Return the [x, y] coordinate for the center point of the cell that contains the specified text.  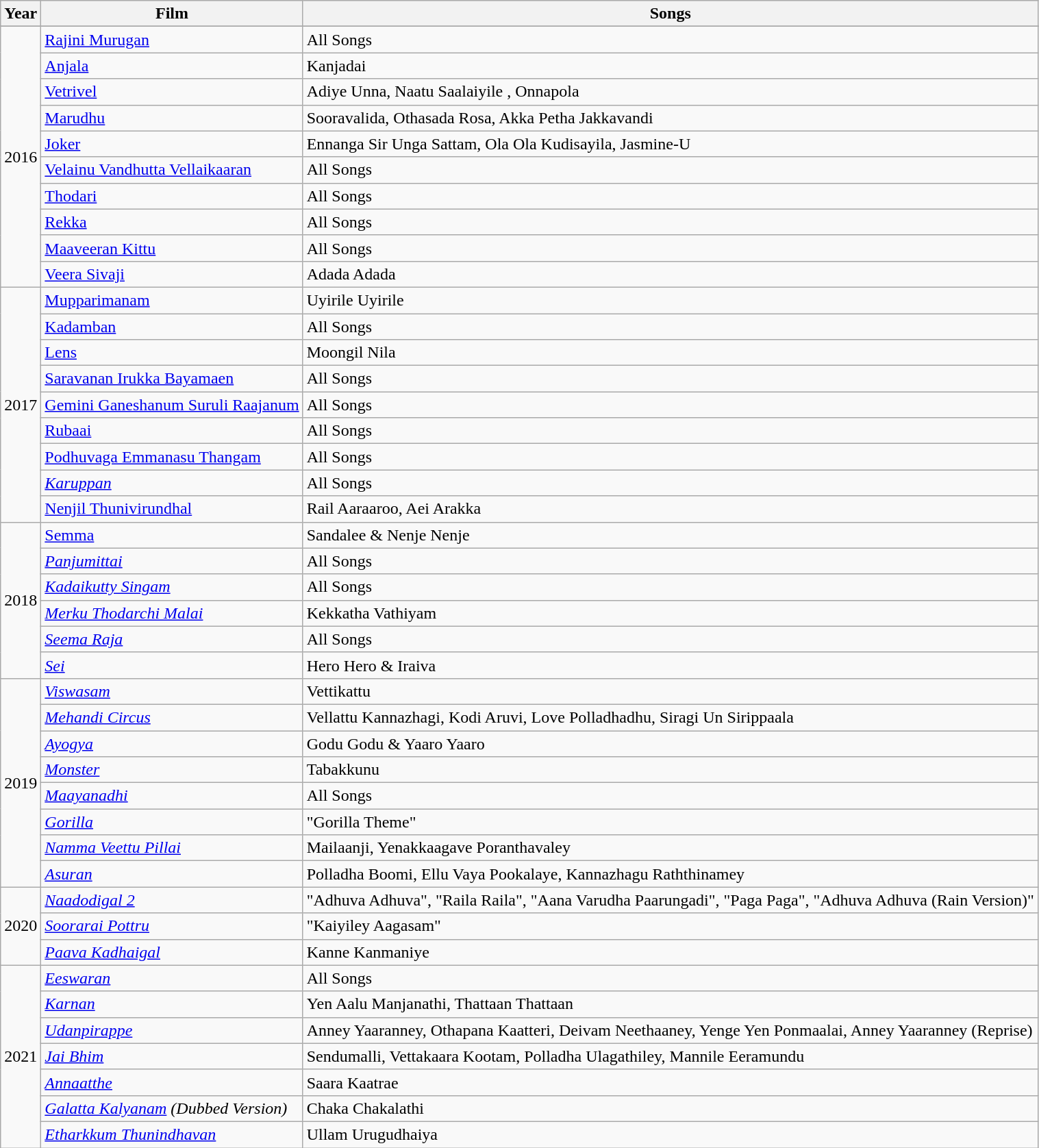
Viswasam [172, 691]
Sooravalida, Othasada Rosa, Akka Petha Jakkavandi [670, 118]
Uyirile Uyirile [670, 300]
Maaveeran Kittu [172, 248]
Eeswaran [172, 978]
Kadamban [172, 327]
Godu Godu & Yaaro Yaaro [670, 743]
Sendumalli, Vettakaara Kootam, Polladha Ulagathiley, Mannile Eeramundu [670, 1056]
Rail Aaraaroo, Aei Arakka [670, 509]
Paava Kadhaigal [172, 952]
Udanpirappe [172, 1030]
2021 [21, 1056]
Thodari [172, 196]
Tabakkunu [670, 770]
Vellattu Kannazhagi, Kodi Aruvi, Love Polladhadhu, Siragi Un Sirippaala [670, 717]
Rajini Murugan [172, 40]
Naadodigal 2 [172, 900]
Mehandi Circus [172, 717]
Jai Bhim [172, 1056]
2016 [21, 158]
Semma [172, 535]
Year [21, 14]
Gemini Ganeshanum Suruli Raajanum [172, 405]
Sei [172, 665]
2017 [21, 404]
Joker [172, 144]
Sandalee & Nenje Nenje [670, 535]
Marudhu [172, 118]
Maayanadhi [172, 796]
2018 [21, 600]
Anney Yaaranney, Othapana Kaatteri, Deivam Neethaaney, Yenge Yen Ponmaalai, Anney Yaaranney (Reprise) [670, 1030]
Galatta Kalyanam (Dubbed Version) [172, 1108]
Moongil Nila [670, 353]
Podhuvaga Emmanasu Thangam [172, 457]
Nenjil Thunivirundhal [172, 509]
Velainu Vandhutta Vellaikaaran [172, 170]
Songs [670, 14]
Saravanan Irukka Bayamaen [172, 379]
Merku Thodarchi Malai [172, 613]
Karnan [172, 1004]
Veera Sivaji [172, 274]
2020 [21, 926]
Saara Kaatrae [670, 1082]
Lens [172, 353]
Film [172, 14]
"Gorilla Theme" [670, 822]
"Adhuva Adhuva", "Raila Raila", "Aana Varudha Paarungadi", "Paga Paga", "Adhuva Adhuva (Rain Version)" [670, 900]
Soorarai Pottru [172, 926]
Monster [172, 770]
Ennanga Sir Unga Sattam, Ola Ola Kudisayila, Jasmine-U [670, 144]
Rekka [172, 222]
Etharkkum Thunindhavan [172, 1134]
Anjala [172, 66]
Gorilla [172, 822]
"Kaiyiley Aagasam" [670, 926]
Kanjadai [670, 66]
Adiye Unna, Naatu Saalaiyile , Onnapola [670, 92]
Panjumittai [172, 561]
Mupparimanam [172, 300]
Chaka Chakalathi [670, 1108]
Annaatthe [172, 1082]
Rubaai [172, 431]
Ayogya [172, 743]
Yen Aalu Manjanathi, Thattaan Thattaan [670, 1004]
Ullam Urugudhaiya [670, 1134]
Vetrivel [172, 92]
Polladha Boomi, Ellu Vaya Pookalaye, Kannazhagu Raththinamey [670, 874]
Asuran [172, 874]
Karuppan [172, 483]
2019 [21, 782]
Hero Hero & Iraiva [670, 665]
Seema Raja [172, 639]
Mailaanji, Yenakkaagave Poranthavaley [670, 848]
Kekkatha Vathiyam [670, 613]
Kadaikutty Singam [172, 587]
Adada Adada [670, 274]
Namma Veettu Pillai [172, 848]
Vettikattu [670, 691]
Kanne Kanmaniye [670, 952]
